Locate the cell with the specified text and output its [X, Y] center coordinate. 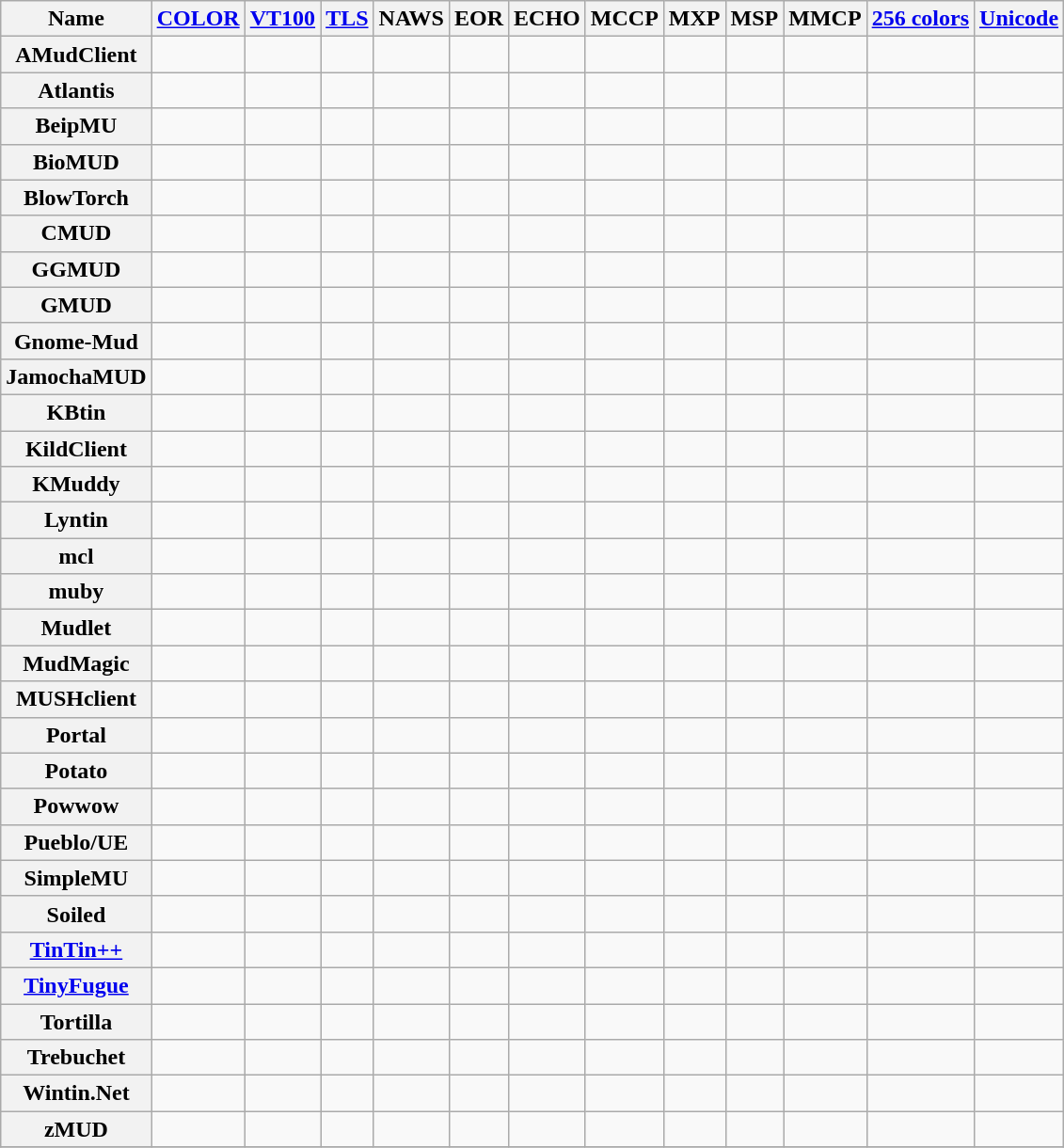
NAWS [411, 19]
Potato [76, 771]
Soiled [76, 914]
Name [76, 19]
GGMUD [76, 269]
muby [76, 592]
KildClient [76, 449]
MXP [694, 19]
MUSHclient [76, 699]
MMCP [825, 19]
Atlantis [76, 90]
SimpleMU [76, 878]
Pueblo/UE [76, 842]
MudMagic [76, 663]
Unicode [1020, 19]
VT100 [282, 19]
Wintin.Net [76, 1093]
mcl [76, 556]
Mudlet [76, 628]
Gnome-Mud [76, 341]
AMudClient [76, 55]
zMUD [76, 1129]
256 colors [920, 19]
KBtin [76, 412]
BeipMU [76, 126]
TinTin++ [76, 949]
BlowTorch [76, 198]
MSP [754, 19]
BioMUD [76, 162]
Trebuchet [76, 1058]
TinyFugue [76, 985]
Lyntin [76, 520]
KMuddy [76, 485]
CMUD [76, 233]
TLS [347, 19]
COLOR [198, 19]
ECHO [548, 19]
GMUD [76, 305]
Portal [76, 735]
Tortilla [76, 1021]
Powwow [76, 806]
EOR [478, 19]
MCCP [625, 19]
JamochaMUD [76, 376]
